Determine the [X, Y] coordinate at the center of the cell enclosing the given text.  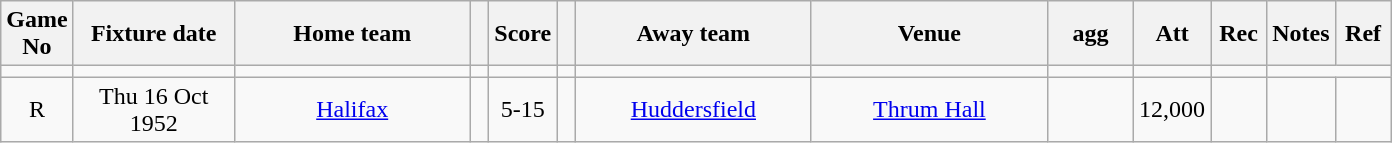
Rec [1239, 34]
Fixture date [154, 34]
Score [523, 34]
Huddersfield [693, 110]
Notes [1301, 34]
Game No [37, 34]
Ref [1363, 34]
12,000 [1172, 110]
Thu 16 Oct 1952 [154, 110]
Halifax [352, 110]
5-15 [523, 110]
Home team [352, 34]
agg [1090, 34]
R [37, 110]
Away team [693, 34]
Att [1172, 34]
Venue [929, 34]
Thrum Hall [929, 110]
